Determine the (x, y) coordinate at the center of the cell enclosing the given text.  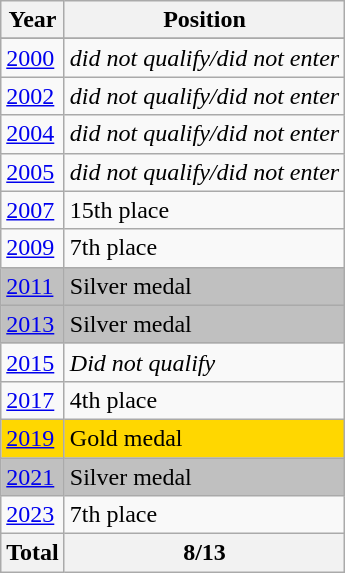
Position (204, 20)
4th place (204, 400)
2013 (33, 324)
2011 (33, 286)
2009 (33, 248)
Year (33, 20)
2015 (33, 362)
2019 (33, 438)
2021 (33, 477)
2004 (33, 134)
2005 (33, 172)
2023 (33, 515)
2000 (33, 58)
Total (33, 553)
8/13 (204, 553)
Did not qualify (204, 362)
15th place (204, 210)
2007 (33, 210)
2002 (33, 96)
2017 (33, 400)
Gold medal (204, 438)
